From the cell containing the given text, extract its center point as [X, Y] coordinate. 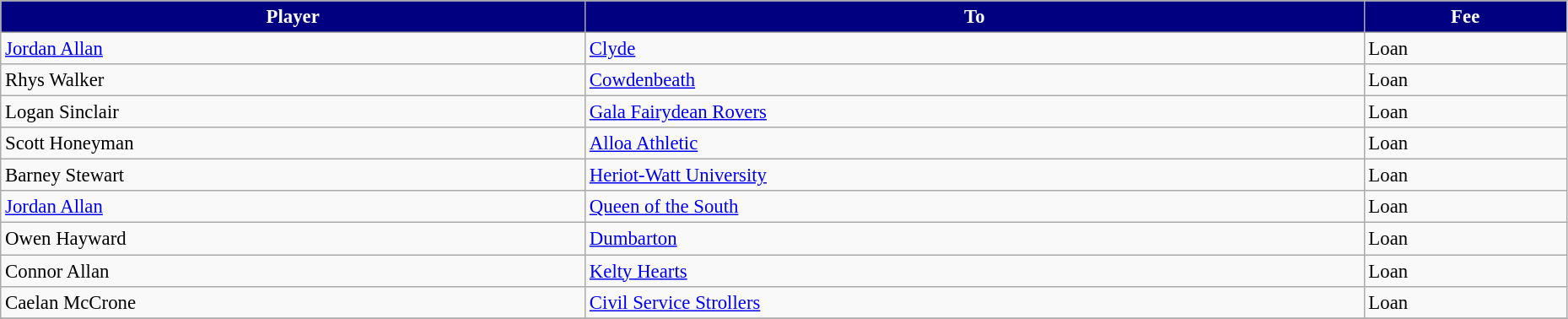
Scott Honeyman [294, 143]
Dumbarton [975, 239]
Cowdenbeath [975, 80]
Heriot-Watt University [975, 176]
Barney Stewart [294, 176]
Player [294, 17]
Clyde [975, 49]
Civil Service Strollers [975, 302]
Queen of the South [975, 207]
Kelty Hearts [975, 271]
Caelan McCrone [294, 302]
Logan Sinclair [294, 112]
Alloa Athletic [975, 143]
Owen Hayward [294, 239]
To [975, 17]
Rhys Walker [294, 80]
Fee [1465, 17]
Gala Fairydean Rovers [975, 112]
Connor Allan [294, 271]
